Capture the cell that displays the provided text and extract its [X, Y] central coordinate. 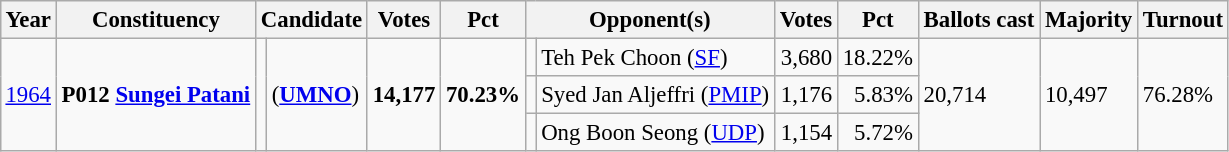
Year [28, 20]
76.28% [1182, 94]
1,176 [806, 95]
70.23% [484, 94]
5.83% [878, 95]
Opponent(s) [650, 20]
Syed Jan Aljeffri (PMIP) [656, 95]
1964 [28, 94]
18.22% [878, 57]
1,154 [806, 133]
Teh Pek Choon (SF) [656, 57]
5.72% [878, 133]
3,680 [806, 57]
Majority [1089, 20]
Turnout [1182, 20]
Candidate [312, 20]
Constituency [156, 20]
(UMNO) [316, 94]
20,714 [978, 94]
Ong Boon Seong (UDP) [656, 133]
10,497 [1089, 94]
14,177 [404, 94]
Ballots cast [978, 20]
P012 Sungei Patani [156, 94]
